For the text-containing cell, return its midpoint in (x, y) coordinate format. 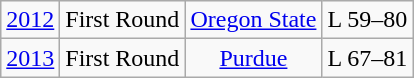
2012 (30, 20)
L 59–80 (368, 20)
L 67–81 (368, 58)
Purdue (254, 58)
2013 (30, 58)
Oregon State (254, 20)
